Identify which cell holds the provided text, then report its (X, Y) central coordinate. 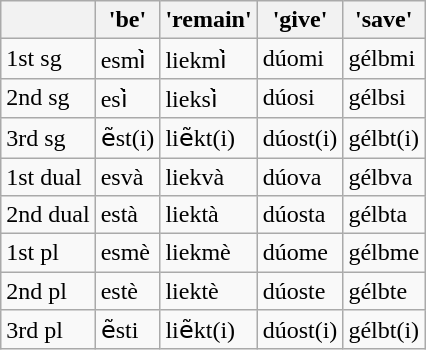
2nd sg (48, 98)
1st dual (48, 177)
gélbte (384, 291)
està (128, 215)
esı̇̀ (128, 98)
gélbmi (384, 59)
esvà (128, 177)
dúosta (300, 215)
lieksı̇̀ (208, 98)
estè (128, 291)
'be' (128, 20)
gélbta (384, 215)
esmı̇̀ (128, 59)
dúova (300, 177)
liekvà (208, 177)
dúomi (300, 59)
ẽst(i) (128, 138)
gélbsi (384, 98)
3rd pl (48, 330)
liektà (208, 215)
1st pl (48, 253)
'give' (300, 20)
liekmı̇̀ (208, 59)
'remain' (208, 20)
liektè (208, 291)
1st sg (48, 59)
liekmè (208, 253)
gélbme (384, 253)
dúoste (300, 291)
2nd dual (48, 215)
3rd sg (48, 138)
'save' (384, 20)
dúome (300, 253)
dúosi (300, 98)
ẽsti (128, 330)
esmè (128, 253)
gélbva (384, 177)
2nd pl (48, 291)
